Pinpoint the cell where the given text exists, returning its [X, Y] midpoint coordinate. 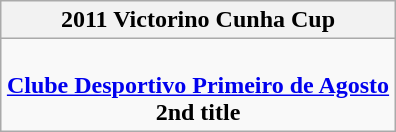
Clube Desportivo Primeiro de Agosto2nd title [198, 85]
2011 Victorino Cunha Cup [198, 20]
